Search for the cell housing the specified text and yield its (x, y) center coordinate. 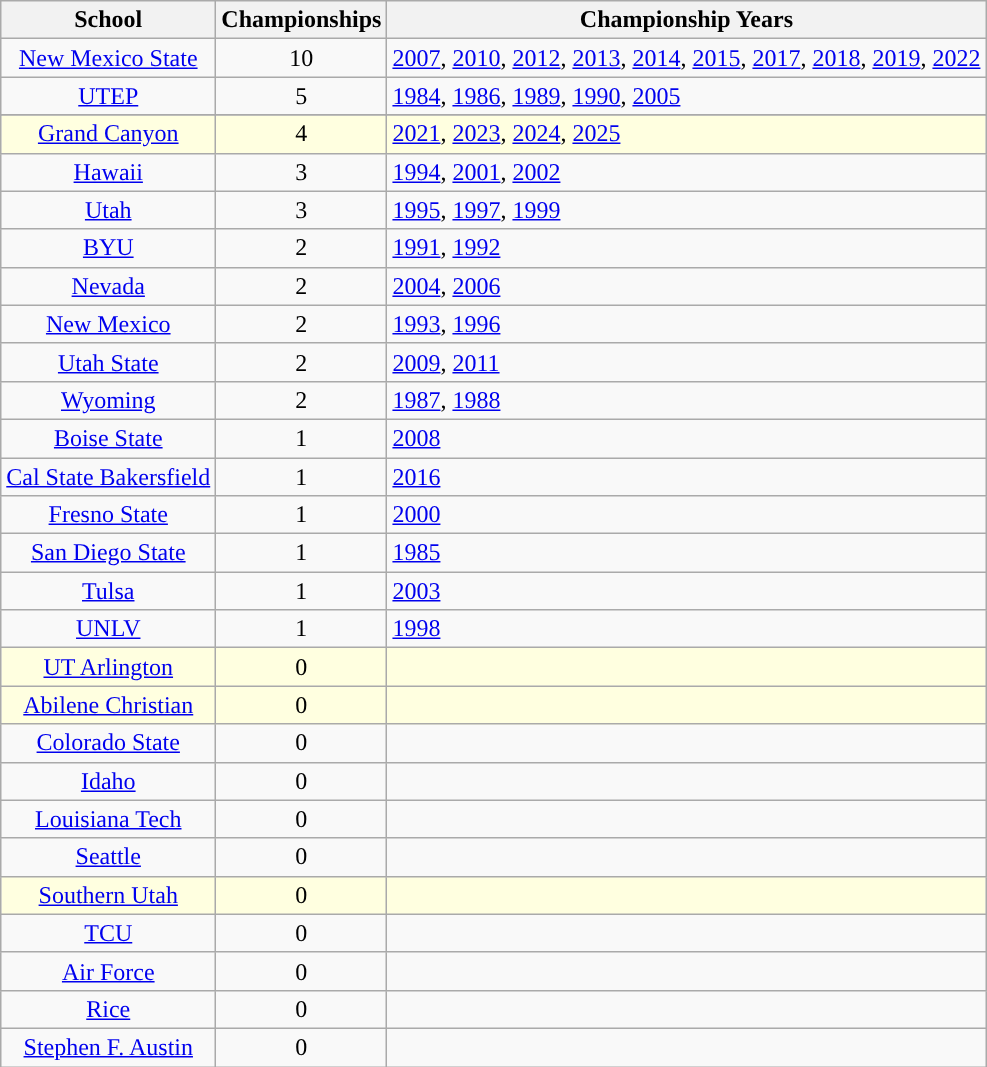
Wyoming (108, 400)
Championships (302, 20)
Utah State (108, 362)
Boise State (108, 438)
New Mexico State (108, 58)
Idaho (108, 781)
2008 (686, 438)
10 (302, 58)
1998 (686, 629)
TCU (108, 933)
4 (302, 134)
1993, 1996 (686, 324)
Abilene Christian (108, 705)
2009, 2011 (686, 362)
Air Force (108, 971)
Tulsa (108, 591)
School (108, 20)
2003 (686, 591)
Seattle (108, 857)
New Mexico (108, 324)
Colorado State (108, 743)
Utah (108, 210)
1984, 1986, 1989, 1990, 2005 (686, 96)
2016 (686, 477)
2007, 2010, 2012, 2013, 2014, 2015, 2017, 2018, 2019, 2022 (686, 58)
2004, 2006 (686, 286)
1987, 1988 (686, 400)
Grand Canyon (108, 134)
Championship Years (686, 20)
Fresno State (108, 515)
Louisiana Tech (108, 819)
UTEP (108, 96)
Cal State Bakersfield (108, 477)
Stephen F. Austin (108, 1047)
1985 (686, 553)
2021, 2023, 2024, 2025 (686, 134)
2000 (686, 515)
Southern Utah (108, 895)
Nevada (108, 286)
San Diego State (108, 553)
1991, 1992 (686, 248)
Hawaii (108, 172)
BYU (108, 248)
5 (302, 96)
UT Arlington (108, 667)
UNLV (108, 629)
1994, 2001, 2002 (686, 172)
Rice (108, 1009)
1995, 1997, 1999 (686, 210)
